Detect which cell encompasses the target text, then output its (X, Y) center coordinate. 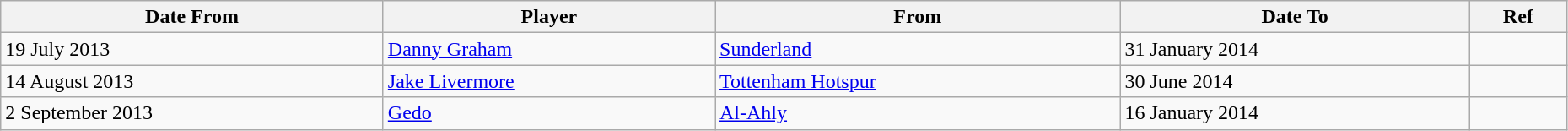
Date To (1295, 17)
Tottenham Hotspur (918, 81)
14 August 2013 (192, 81)
Date From (192, 17)
Gedo (548, 113)
19 July 2013 (192, 49)
2 September 2013 (192, 113)
Player (548, 17)
From (918, 17)
Sunderland (918, 49)
31 January 2014 (1295, 49)
Ref (1518, 17)
Jake Livermore (548, 81)
Danny Graham (548, 49)
30 June 2014 (1295, 81)
Al-Ahly (918, 113)
16 January 2014 (1295, 113)
